Identify which cell holds the provided text, then report its [X, Y] central coordinate. 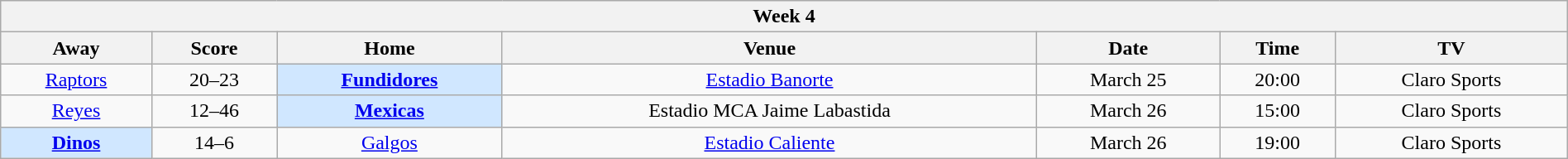
Raptors [76, 79]
March 25 [1128, 79]
Galgos [390, 142]
Estadio MCA Jaime Labastida [769, 111]
Dinos [76, 142]
Estadio Banorte [769, 79]
15:00 [1278, 111]
Venue [769, 48]
19:00 [1278, 142]
20:00 [1278, 79]
14–6 [213, 142]
12–46 [213, 111]
Mexicas [390, 111]
Fundidores [390, 79]
Time [1278, 48]
Score [213, 48]
TV [1452, 48]
Away [76, 48]
Week 4 [784, 17]
Reyes [76, 111]
Estadio Caliente [769, 142]
20–23 [213, 79]
Home [390, 48]
Date [1128, 48]
